Locate the cell with the specified text and output its (X, Y) center coordinate. 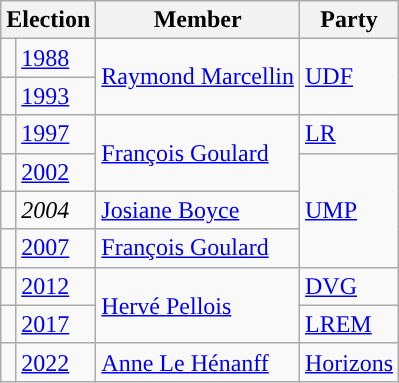
2002 (56, 172)
Election (48, 20)
UDF (350, 77)
LREM (350, 324)
1997 (56, 134)
2007 (56, 248)
LR (350, 134)
2017 (56, 324)
2004 (56, 210)
Party (350, 20)
2012 (56, 286)
DVG (350, 286)
1988 (56, 58)
Raymond Marcellin (198, 77)
1993 (56, 96)
Member (198, 20)
UMP (350, 210)
Horizons (350, 362)
2022 (56, 362)
Josiane Boyce (198, 210)
Anne Le Hénanff (198, 362)
Hervé Pellois (198, 305)
